Output the [X, Y] coordinate of the center of the cell containing the given text.  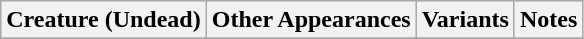
Variants [465, 20]
Notes [548, 20]
Creature (Undead) [104, 20]
Other Appearances [311, 20]
